Provide the (x, y) coordinate of the cell's center where the given text is located.  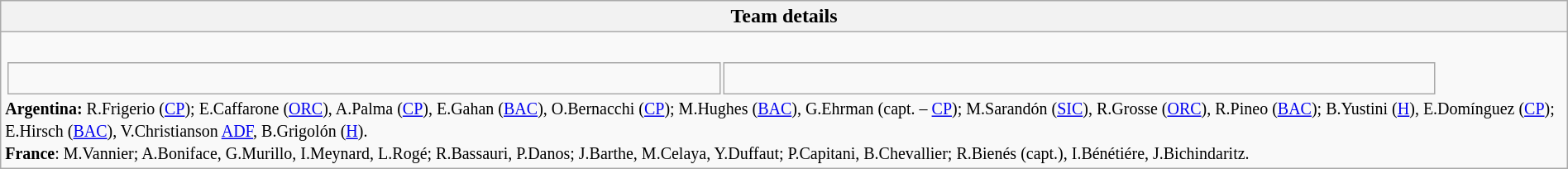
Team details (784, 17)
